Locate the cell with the specified text and output its (x, y) center coordinate. 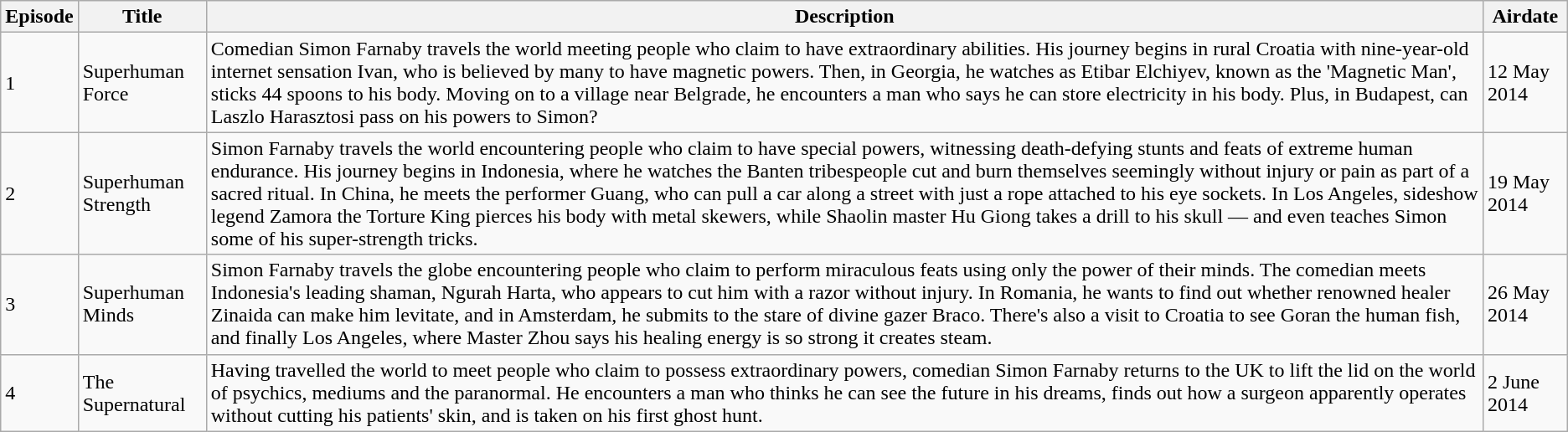
Episode (39, 17)
3 (39, 305)
Title (142, 17)
Airdate (1524, 17)
1 (39, 82)
The Supernatural (142, 393)
26 May 2014 (1524, 305)
Superhuman Force (142, 82)
2 (39, 193)
19 May 2014 (1524, 193)
12 May 2014 (1524, 82)
2 June 2014 (1524, 393)
Superhuman Minds (142, 305)
4 (39, 393)
Description (844, 17)
Superhuman Strength (142, 193)
